For the text-containing cell, return its midpoint in (x, y) coordinate format. 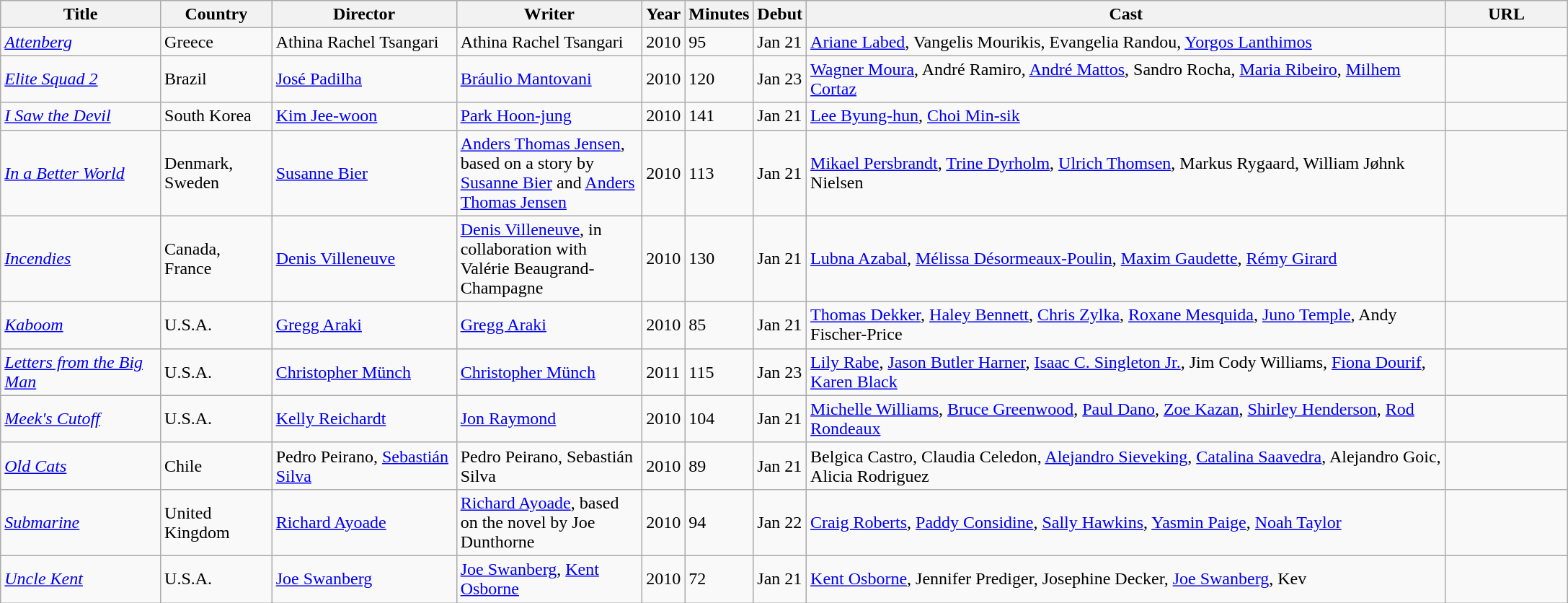
South Korea (216, 116)
Director (364, 14)
Country (216, 14)
Chile (216, 466)
2011 (663, 372)
Richard Ayoade, based on the novel by Joe Dunthorne (549, 522)
Park Hoon-jung (549, 116)
Greece (216, 42)
Incendies (81, 258)
Attenberg (81, 42)
Bráulio Mantovani (549, 79)
Kelly Reichardt (364, 418)
Cast (1126, 14)
Joe Swanberg, Kent Osborne (549, 578)
94 (719, 522)
130 (719, 258)
Lubna Azabal, Mélissa Désormeaux-Poulin, Maxim Gaudette, Rémy Girard (1126, 258)
Kaboom (81, 325)
Denmark, Sweden (216, 173)
Letters from the Big Man (81, 372)
URL (1507, 14)
115 (719, 372)
Writer (549, 14)
Kent Osborne, Jennifer Prediger, Josephine Decker, Joe Swanberg, Kev (1126, 578)
Susanne Bier (364, 173)
Uncle Kent (81, 578)
72 (719, 578)
Elite Squad 2 (81, 79)
Lily Rabe, Jason Butler Harner, Isaac C. Singleton Jr., Jim Cody Williams, Fiona Dourif, Karen Black (1126, 372)
In a Better World (81, 173)
Debut (780, 14)
Minutes (719, 14)
85 (719, 325)
Ariane Labed, Vangelis Mourikis, Evangelia Randou, Yorgos Lanthimos (1126, 42)
Lee Byung-hun, Choi Min-sik (1126, 116)
Wagner Moura, André Ramiro, André Mattos, Sandro Rocha, Maria Ribeiro, Milhem Cortaz (1126, 79)
Canada, France (216, 258)
Mikael Persbrandt, Trine Dyrholm, Ulrich Thomsen, Markus Rygaard, William Jøhnk Nielsen (1126, 173)
Denis Villeneuve, in collaboration with Valérie Beaugrand-Champagne (549, 258)
120 (719, 79)
141 (719, 116)
Thomas Dekker, Haley Bennett, Chris Zylka, Roxane Mesquida, Juno Temple, Andy Fischer-Price (1126, 325)
104 (719, 418)
Meek's Cutoff (81, 418)
Anders Thomas Jensen, based on a story by Susanne Bier and Anders Thomas Jensen (549, 173)
Richard Ayoade (364, 522)
Denis Villeneuve (364, 258)
José Padilha (364, 79)
Submarine (81, 522)
Kim Jee-woon (364, 116)
95 (719, 42)
Joe Swanberg (364, 578)
I Saw the Devil (81, 116)
Jan 22 (780, 522)
Title (81, 14)
Brazil (216, 79)
89 (719, 466)
Michelle Williams, Bruce Greenwood, Paul Dano, Zoe Kazan, Shirley Henderson, Rod Rondeaux (1126, 418)
Craig Roberts, Paddy Considine, Sally Hawkins, Yasmin Paige, Noah Taylor (1126, 522)
Old Cats (81, 466)
Jon Raymond (549, 418)
Year (663, 14)
United Kingdom (216, 522)
Belgica Castro, Claudia Celedon, Alejandro Sieveking, Catalina Saavedra, Alejandro Goic, Alicia Rodriguez (1126, 466)
113 (719, 173)
